Search for the cell housing the specified text and yield its (x, y) center coordinate. 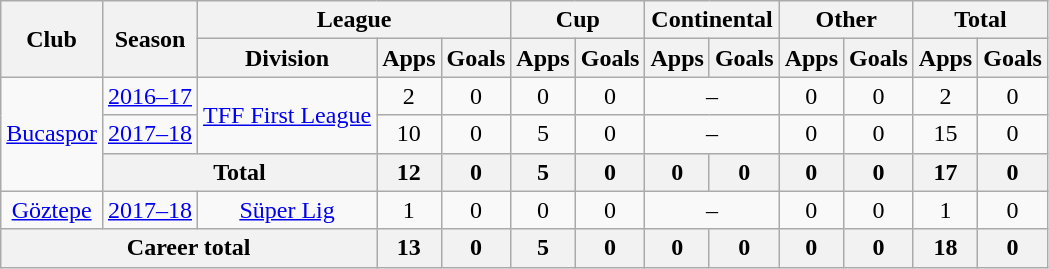
Club (52, 39)
13 (409, 248)
17 (945, 172)
Division (288, 58)
Süper Lig (288, 210)
League (354, 20)
18 (945, 248)
Season (150, 39)
2016–17 (150, 96)
Bucaspor (52, 134)
15 (945, 134)
12 (409, 172)
10 (409, 134)
Cup (578, 20)
Other (846, 20)
Career total (189, 248)
Göztepe (52, 210)
Continental (712, 20)
TFF First League (288, 115)
